Scan for the cell matching the given text and deliver its (X, Y) coordinate at center. 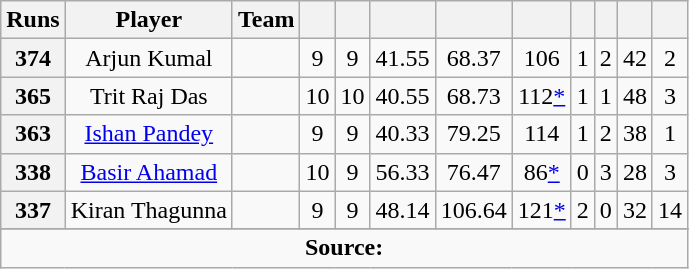
Runs (33, 20)
28 (634, 172)
337 (33, 210)
365 (33, 96)
338 (33, 172)
Ishan Pandey (148, 134)
106 (542, 58)
32 (634, 210)
121* (542, 210)
68.73 (474, 96)
41.55 (402, 58)
374 (33, 58)
Basir Ahamad (148, 172)
40.55 (402, 96)
Kiran Thagunna (148, 210)
79.25 (474, 134)
86* (542, 172)
363 (33, 134)
Trit Raj Das (148, 96)
38 (634, 134)
112* (542, 96)
48.14 (402, 210)
106.64 (474, 210)
Player (148, 20)
Team (266, 20)
Source: (344, 248)
42 (634, 58)
114 (542, 134)
14 (670, 210)
56.33 (402, 172)
40.33 (402, 134)
68.37 (474, 58)
48 (634, 96)
Arjun Kumal (148, 58)
76.47 (474, 172)
